Identify which cell holds the provided text, then report its [x, y] central coordinate. 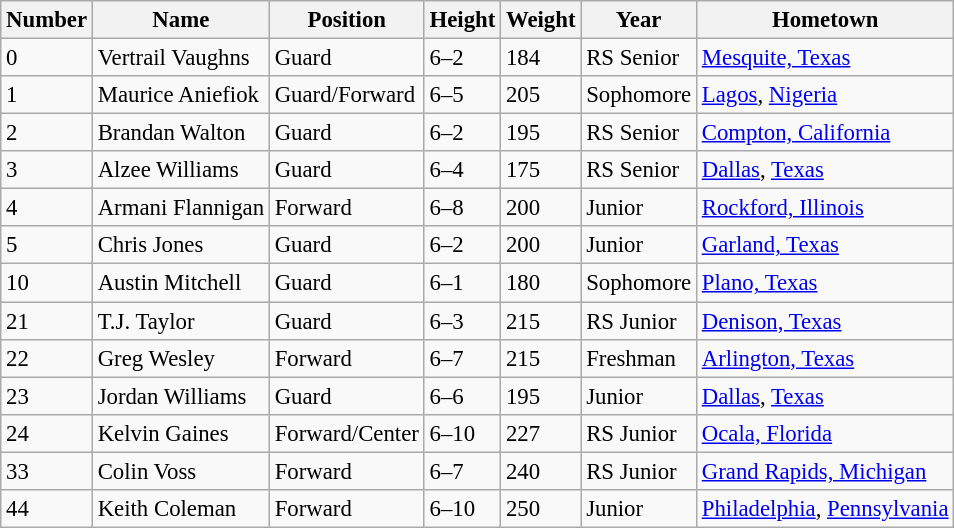
6–5 [462, 95]
6–1 [462, 283]
6–4 [462, 170]
Mesquite, Texas [824, 58]
Grand Rapids, Michigan [824, 471]
Ocala, Florida [824, 433]
Garland, Texas [824, 245]
240 [541, 471]
Arlington, Texas [824, 358]
6–6 [462, 396]
Lagos, Nigeria [824, 95]
Maurice Aniefiok [180, 95]
21 [47, 321]
44 [47, 509]
Vertrail Vaughns [180, 58]
T.J. Taylor [180, 321]
Height [462, 20]
180 [541, 283]
Guard/Forward [346, 95]
227 [541, 433]
Austin Mitchell [180, 283]
Plano, Texas [824, 283]
22 [47, 358]
1 [47, 95]
Number [47, 20]
Jordan Williams [180, 396]
Position [346, 20]
Kelvin Gaines [180, 433]
4 [47, 208]
250 [541, 509]
24 [47, 433]
Rockford, Illinois [824, 208]
175 [541, 170]
Year [639, 20]
2 [47, 133]
5 [47, 245]
10 [47, 283]
Armani Flannigan [180, 208]
Chris Jones [180, 245]
205 [541, 95]
33 [47, 471]
23 [47, 396]
Freshman [639, 358]
184 [541, 58]
Name [180, 20]
Colin Voss [180, 471]
Denison, Texas [824, 321]
Greg Wesley [180, 358]
Brandan Walton [180, 133]
6–8 [462, 208]
Hometown [824, 20]
3 [47, 170]
Weight [541, 20]
6–3 [462, 321]
Keith Coleman [180, 509]
Compton, California [824, 133]
Alzee Williams [180, 170]
Philadelphia, Pennsylvania [824, 509]
0 [47, 58]
Forward/Center [346, 433]
